Capture the cell that displays the provided text and extract its (x, y) central coordinate. 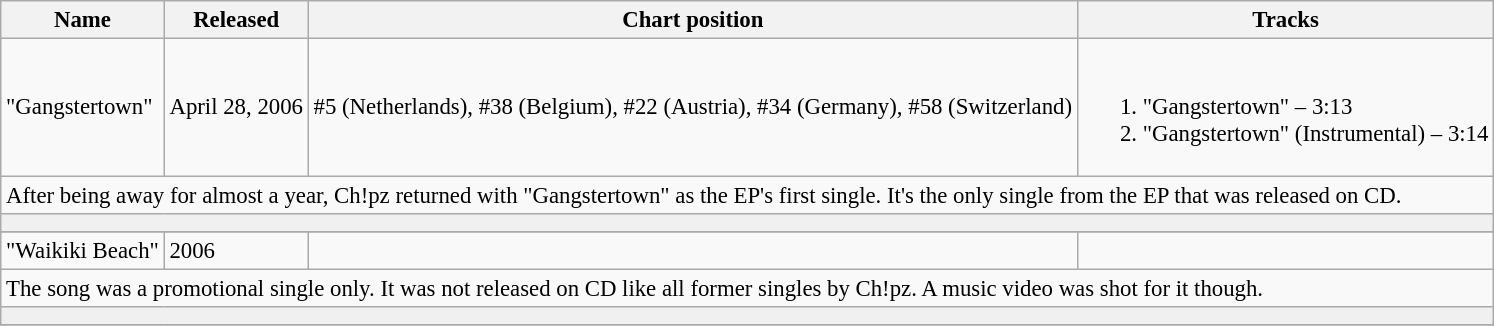
Name (82, 20)
"Waikiki Beach" (82, 250)
"Gangstertown" – 3:13"Gangstertown" (Instrumental) – 3:14 (1285, 108)
Chart position (692, 20)
The song was a promotional single only. It was not released on CD like all former singles by Ch!pz. A music video was shot for it though. (748, 288)
2006 (236, 250)
"Gangstertown" (82, 108)
April 28, 2006 (236, 108)
Released (236, 20)
#5 (Netherlands), #38 (Belgium), #22 (Austria), #34 (Germany), #58 (Switzerland) (692, 108)
Tracks (1285, 20)
